Locate the cell with the specified text and output its (x, y) center coordinate. 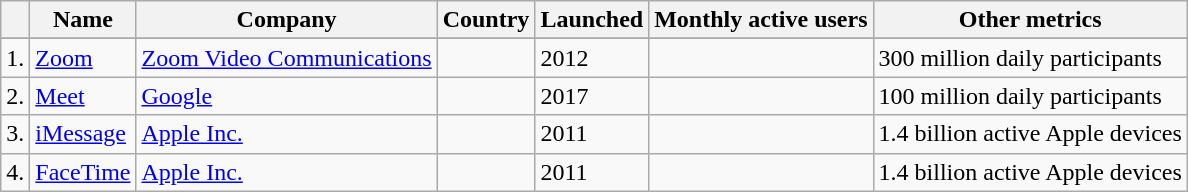
FaceTime (83, 172)
1. (16, 58)
Company (286, 20)
Other metrics (1030, 20)
Meet (83, 96)
2012 (592, 58)
2. (16, 96)
Launched (592, 20)
Country (486, 20)
2017 (592, 96)
Zoom (83, 58)
300 million daily participants (1030, 58)
4. (16, 172)
Google (286, 96)
Name (83, 20)
Monthly active users (761, 20)
100 million daily participants (1030, 96)
3. (16, 134)
Zoom Video Communications (286, 58)
iMessage (83, 134)
